Pinpoint the cell where the given text exists, returning its (X, Y) midpoint coordinate. 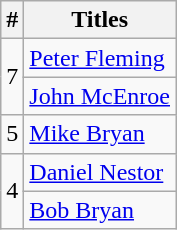
Titles (100, 20)
7 (12, 77)
Daniel Nestor (100, 172)
Mike Bryan (100, 134)
# (12, 20)
Peter Fleming (100, 58)
Bob Bryan (100, 210)
4 (12, 191)
5 (12, 134)
John McEnroe (100, 96)
